Identify which cell holds the provided text, then report its (X, Y) central coordinate. 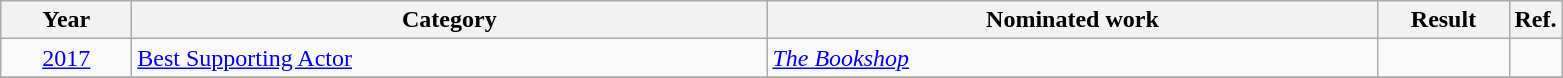
Ref. (1536, 20)
The Bookshop (1072, 58)
Category (450, 20)
Nominated work (1072, 20)
Result (1444, 20)
Best Supporting Actor (450, 58)
Year (66, 20)
2017 (66, 58)
